Scan for the cell matching the given text and deliver its [x, y] coordinate at center. 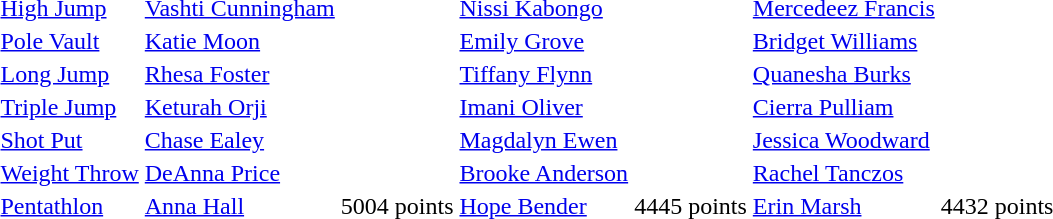
Brooke Anderson [544, 173]
Tiffany Flynn [544, 74]
Bridget Williams [844, 41]
Magdalyn Ewen [544, 140]
Jessica Woodward [844, 140]
DeAnna Price [240, 173]
Chase Ealey [240, 140]
Quanesha Burks [844, 74]
Katie Moon [240, 41]
Imani Oliver [544, 107]
Emily Grove [544, 41]
Rhesa Foster [240, 74]
Rachel Tanczos [844, 173]
Keturah Orji [240, 107]
Cierra Pulliam [844, 107]
